Scan for the cell matching the given text and deliver its [X, Y] coordinate at center. 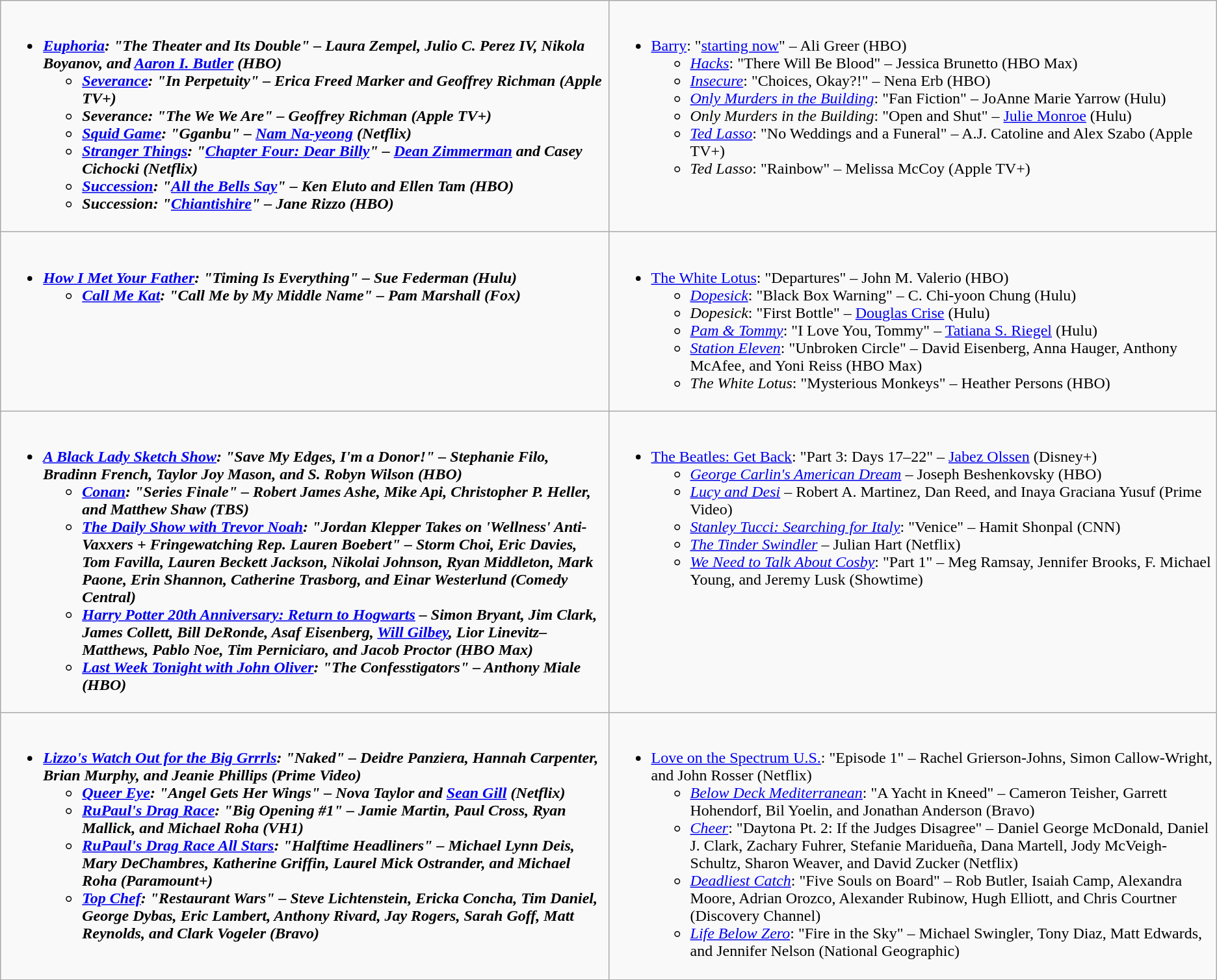
How I Met Your Father: "Timing Is Everything" – Sue Federman (Hulu)Call Me Kat: "Call Me by My Middle Name" – Pam Marshall (Fox) [304, 321]
